Scan for the cell matching the given text and deliver its (X, Y) coordinate at center. 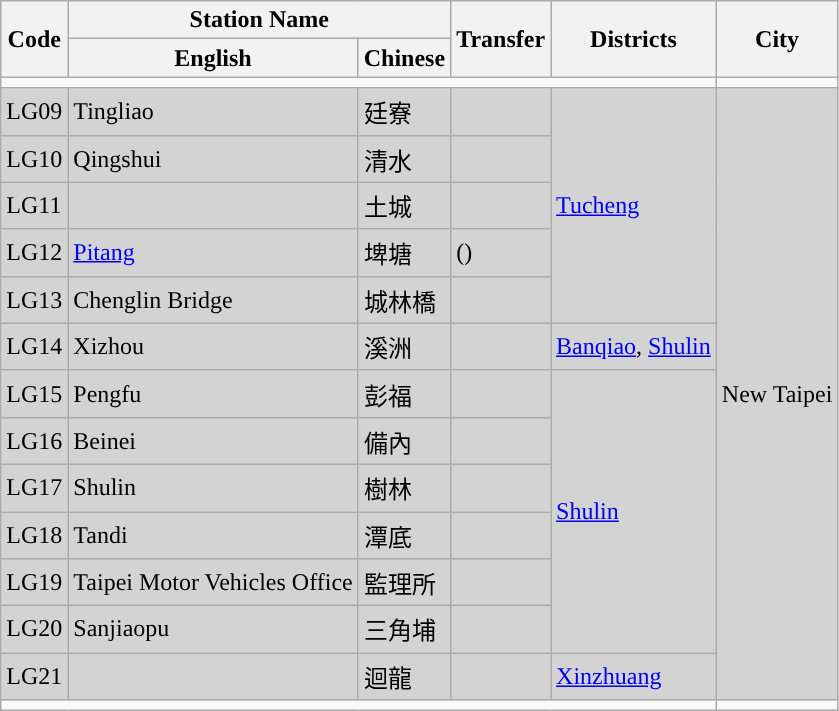
廷寮 (404, 112)
New Taipei (777, 394)
城林橋 (404, 300)
Tandi (213, 536)
LG20 (34, 630)
Xizhou (213, 346)
Transfer (501, 39)
監理所 (404, 582)
Pitang (213, 252)
LG13 (34, 300)
清水 (404, 158)
Xinzhuang (634, 676)
Pengfu (213, 394)
潭底 (404, 536)
備內 (404, 440)
LG15 (34, 394)
LG12 (34, 252)
LG19 (34, 582)
Chinese (404, 58)
LG16 (34, 440)
() (501, 252)
LG11 (34, 206)
LG10 (34, 158)
Sanjiaopu (213, 630)
LG17 (34, 488)
埤塘 (404, 252)
溪洲 (404, 346)
三角埔 (404, 630)
Districts (634, 39)
City (777, 39)
彭福 (404, 394)
LG21 (34, 676)
English (213, 58)
樹林 (404, 488)
Code (34, 39)
LG14 (34, 346)
Tucheng (634, 206)
LG09 (34, 112)
Banqiao, Shulin (634, 346)
土城 (404, 206)
Chenglin Bridge (213, 300)
Taipei Motor Vehicles Office (213, 582)
迴龍 (404, 676)
Beinei (213, 440)
Station Name (260, 20)
Qingshui (213, 158)
LG18 (34, 536)
Tingliao (213, 112)
